Identify which cell holds the provided text, then report its [x, y] central coordinate. 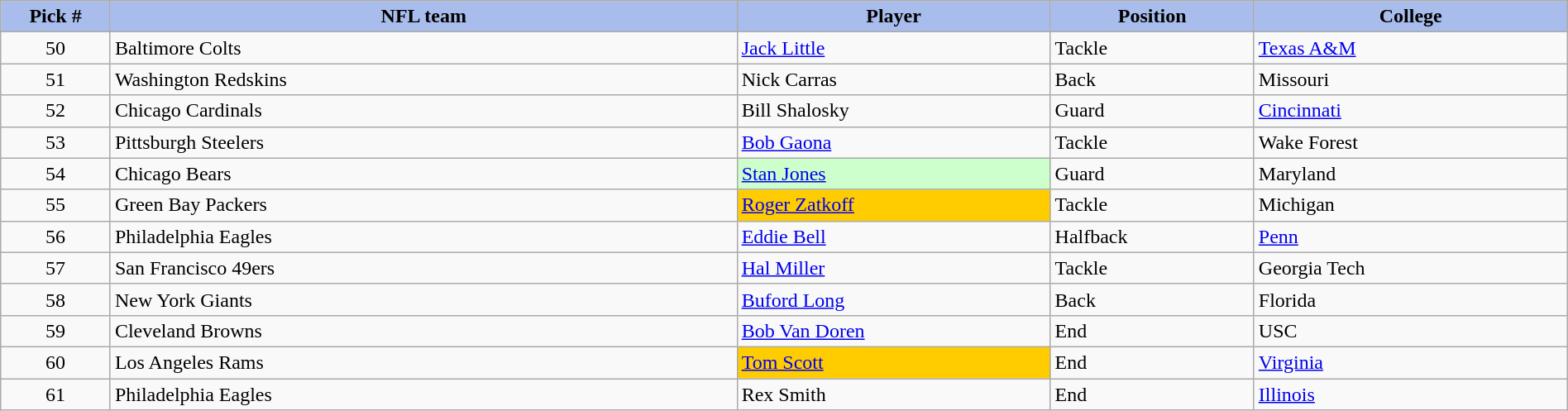
Halfback [1152, 237]
Jack Little [893, 48]
Chicago Cardinals [423, 111]
USC [1411, 331]
Wake Forest [1411, 142]
Nick Carras [893, 79]
Pittsburgh Steelers [423, 142]
Penn [1411, 237]
57 [56, 268]
54 [56, 174]
Tom Scott [893, 362]
Bill Shalosky [893, 111]
Cincinnati [1411, 111]
Buford Long [893, 299]
59 [56, 331]
Washington Redskins [423, 79]
Stan Jones [893, 174]
53 [56, 142]
Roger Zatkoff [893, 205]
Hal Miller [893, 268]
Cleveland Browns [423, 331]
Eddie Bell [893, 237]
Player [893, 17]
55 [56, 205]
Virginia [1411, 362]
60 [56, 362]
Baltimore Colts [423, 48]
Georgia Tech [1411, 268]
Bob Van Doren [893, 331]
Texas A&M [1411, 48]
Chicago Bears [423, 174]
Los Angeles Rams [423, 362]
56 [56, 237]
Maryland [1411, 174]
Illinois [1411, 394]
52 [56, 111]
Michigan [1411, 205]
Position [1152, 17]
58 [56, 299]
50 [56, 48]
Bob Gaona [893, 142]
NFL team [423, 17]
51 [56, 79]
61 [56, 394]
Rex Smith [893, 394]
Missouri [1411, 79]
Pick # [56, 17]
New York Giants [423, 299]
San Francisco 49ers [423, 268]
College [1411, 17]
Florida [1411, 299]
Green Bay Packers [423, 205]
